Return [X, Y] of the center of cell containing provided text 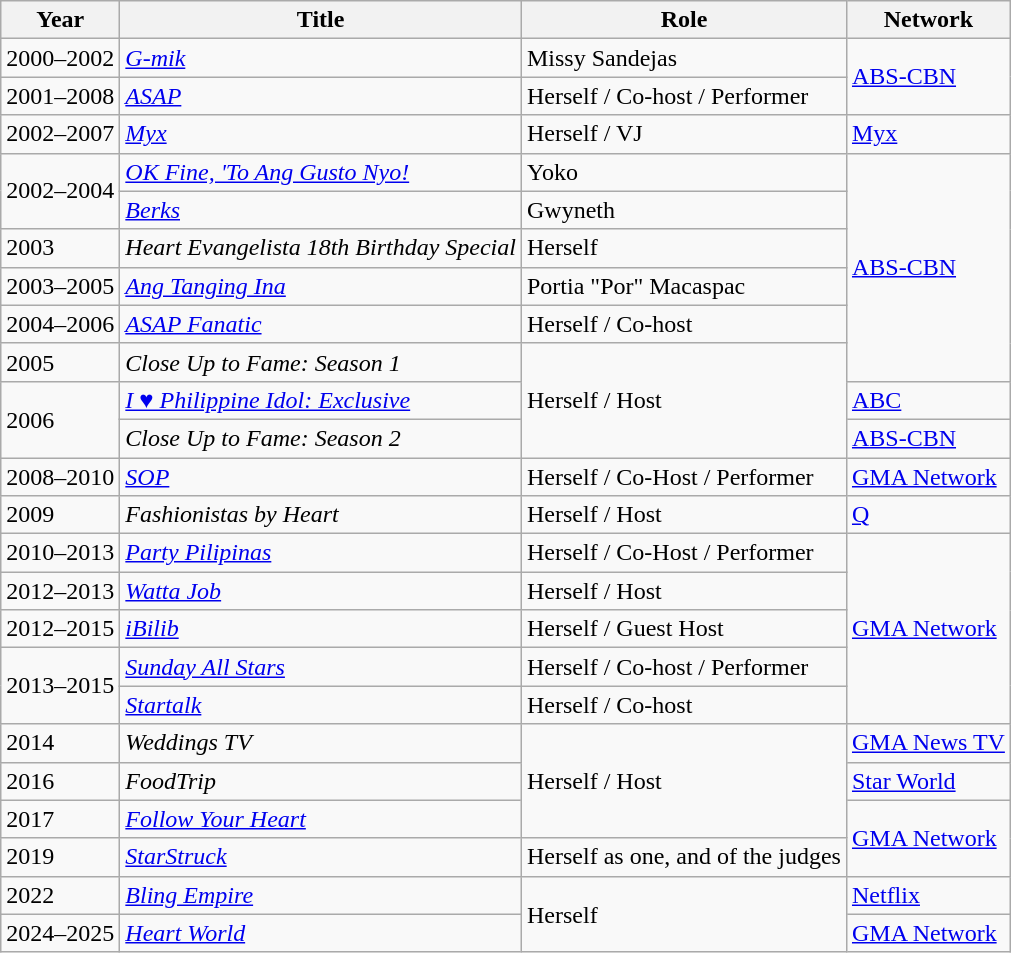
Herself as one, and of the judges [684, 857]
2022 [60, 895]
2017 [60, 819]
Year [60, 20]
2005 [60, 362]
StarStruck [321, 857]
Title [321, 20]
2012–2013 [60, 591]
Network [928, 20]
Yoko [684, 172]
Weddings TV [321, 743]
Party Pilipinas [321, 553]
2014 [60, 743]
2003 [60, 248]
2003–2005 [60, 286]
2006 [60, 419]
2016 [60, 781]
I ♥ Philippine Idol: Exclusive [321, 400]
Startalk [321, 705]
iBilib [321, 629]
2024–2025 [60, 933]
Sunday All Stars [321, 667]
2002–2007 [60, 134]
Q [928, 515]
2009 [60, 515]
OK Fine, 'To Ang Gusto Nyo! [321, 172]
2013–2015 [60, 686]
Herself / Guest Host [684, 629]
Close Up to Fame: Season 2 [321, 438]
2001–2008 [60, 96]
Netflix [928, 895]
Watta Job [321, 591]
Portia "Por" Macaspac [684, 286]
Role [684, 20]
GMA News TV [928, 743]
Herself / VJ [684, 134]
Close Up to Fame: Season 1 [321, 362]
2008–2010 [60, 477]
Bling Empire [321, 895]
Heart Evangelista 18th Birthday Special [321, 248]
2010–2013 [60, 553]
2002–2004 [60, 191]
Gwyneth [684, 210]
Follow Your Heart [321, 819]
Missy Sandejas [684, 58]
Star World [928, 781]
2019 [60, 857]
FoodTrip [321, 781]
Berks [321, 210]
Ang Tanging Ina [321, 286]
G-mik [321, 58]
ASAP Fanatic [321, 324]
2012–2015 [60, 629]
2004–2006 [60, 324]
ABC [928, 400]
Heart World [321, 933]
ASAP [321, 96]
Fashionistas by Heart [321, 515]
2000–2002 [60, 58]
SOP [321, 477]
